Search for the cell housing the specified text and yield its [X, Y] center coordinate. 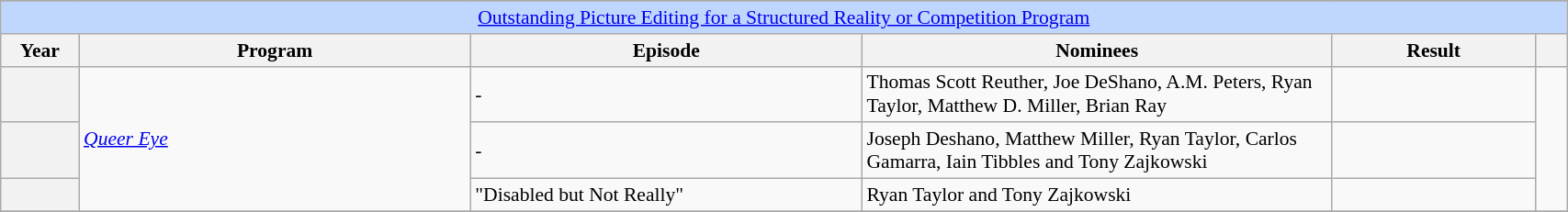
Thomas Scott Reuther, Joe DeShano, A.M. Peters, Ryan Taylor, Matthew D. Miller, Brian Ray [1097, 94]
Ryan Taylor and Tony Zajkowski [1097, 195]
Queer Eye [275, 139]
Episode [666, 50]
Result [1434, 50]
Nominees [1097, 50]
Joseph Deshano, Matthew Miller, Ryan Taylor, Carlos Gamarra, Iain Tibbles and Tony Zajkowski [1097, 151]
Year [40, 50]
"Disabled but Not Really" [666, 195]
Outstanding Picture Editing for a Structured Reality or Competition Program [784, 17]
Program [275, 50]
